For the text-containing cell, return its midpoint in [x, y] coordinate format. 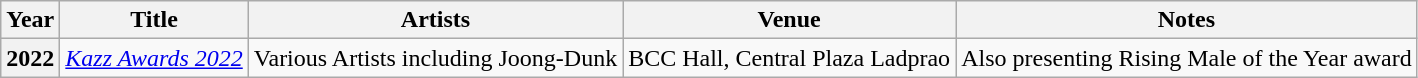
Venue [790, 20]
Title [154, 20]
2022 [30, 58]
Kazz Awards 2022 [154, 58]
Year [30, 20]
Notes [1187, 20]
BCC Hall, Central Plaza Ladprao [790, 58]
Also presenting Rising Male of the Year award [1187, 58]
Various Artists including Joong-Dunk [435, 58]
Artists [435, 20]
